Identify which cell holds the provided text, then report its [x, y] central coordinate. 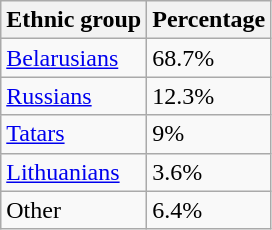
6.4% [209, 210]
Other [74, 210]
Belarusians [74, 58]
Percentage [209, 20]
68.7% [209, 58]
Lithuanians [74, 172]
Ethnic group [74, 20]
Russians [74, 96]
9% [209, 134]
12.3% [209, 96]
3.6% [209, 172]
Tatars [74, 134]
